Output the (X, Y) coordinate of the center of the cell containing the given text.  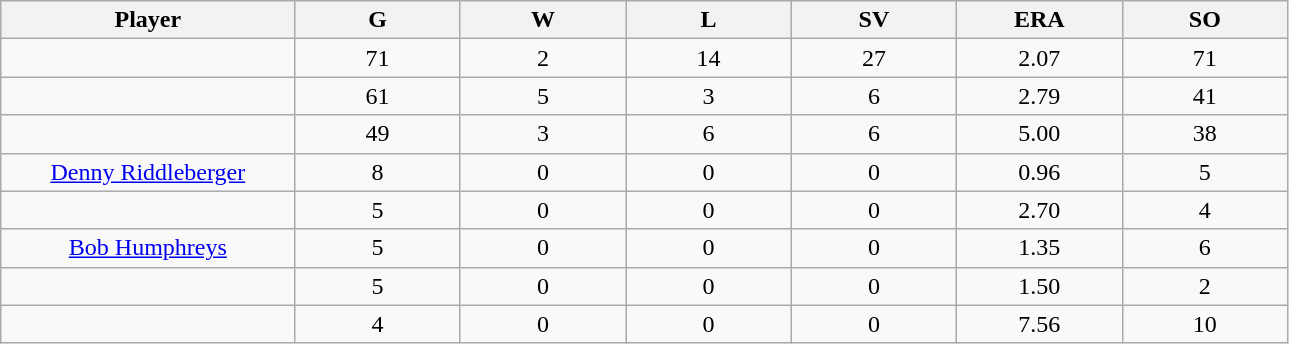
SO (1205, 20)
Denny Riddleberger (148, 172)
14 (708, 58)
2.07 (1040, 58)
8 (378, 172)
41 (1205, 96)
Bob Humphreys (148, 248)
L (708, 20)
Player (148, 20)
49 (378, 134)
W (542, 20)
ERA (1040, 20)
10 (1205, 324)
0.96 (1040, 172)
61 (378, 96)
2.70 (1040, 210)
2.79 (1040, 96)
7.56 (1040, 324)
38 (1205, 134)
1.35 (1040, 248)
SV (874, 20)
1.50 (1040, 286)
G (378, 20)
5.00 (1040, 134)
27 (874, 58)
